Extract the (X, Y) coordinate from the center of the cell holding the provided text.  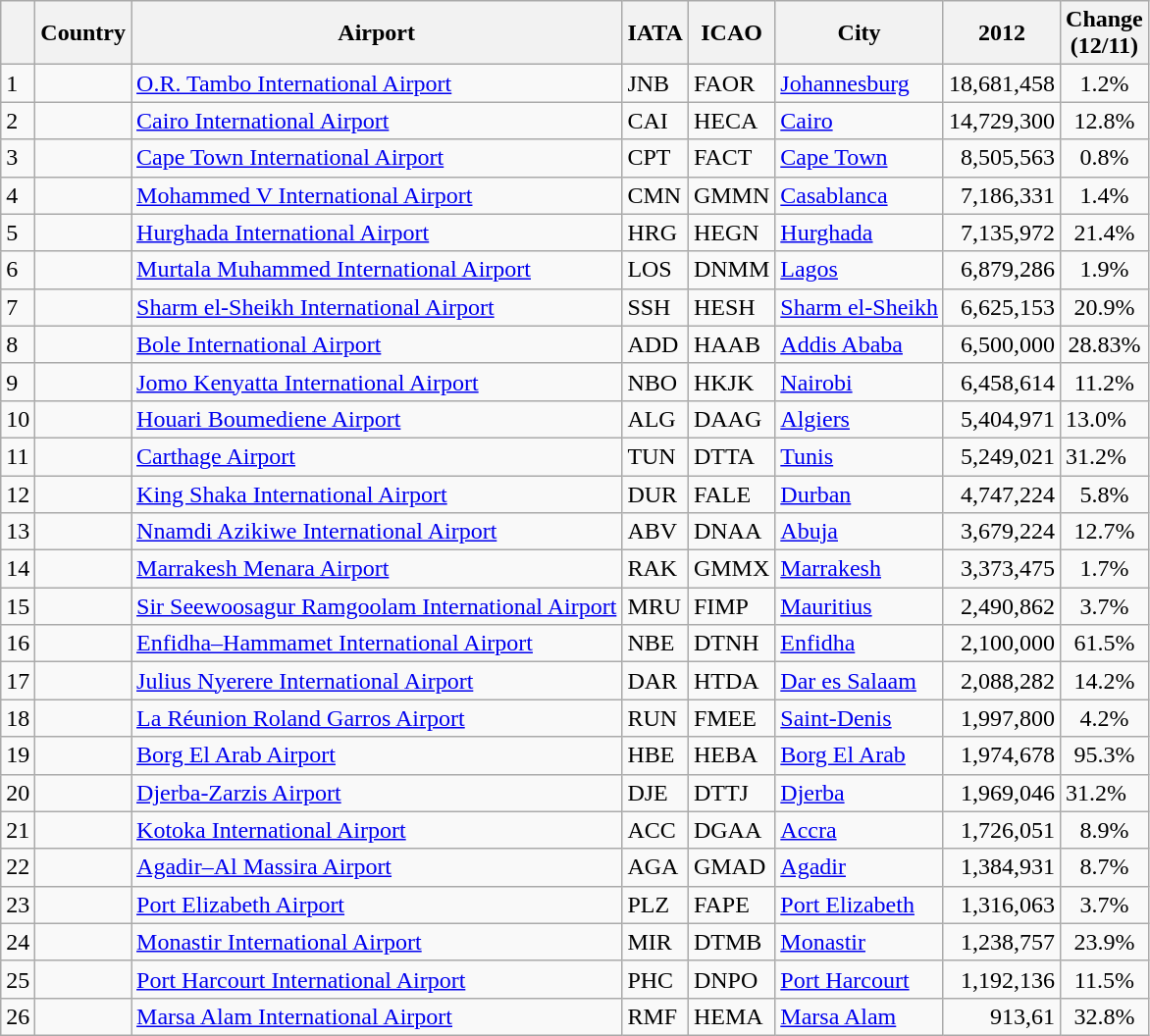
Casablanca (860, 195)
Djerba (860, 793)
FAPE (731, 905)
DTTJ (731, 793)
FALE (731, 493)
5.8% (1105, 493)
2,100,000 (1001, 644)
14.2% (1105, 681)
DTTA (731, 456)
La Réunion Roland Garros Airport (377, 718)
6,500,000 (1001, 344)
Marsa Alam International Airport (377, 1016)
3 (18, 158)
FIMP (731, 606)
AGA (655, 867)
Sir Seewoosagur Ramgoolam International Airport (377, 606)
Airport (377, 33)
Cairo (860, 121)
Monastir (860, 942)
1,997,800 (1001, 718)
18 (18, 718)
Dar es Salaam (860, 681)
0.8% (1105, 158)
ICAO (731, 33)
6,625,153 (1001, 307)
3,373,475 (1001, 569)
95.3% (1105, 755)
O.R. Tambo International Airport (377, 83)
NBO (655, 382)
HEBA (731, 755)
HECA (731, 121)
4,747,224 (1001, 493)
ACC (655, 830)
LOS (655, 270)
6 (18, 270)
Enfidha (860, 644)
Port Harcourt International Airport (377, 979)
HKJK (731, 382)
Cape Town International Airport (377, 158)
24 (18, 942)
Tunis (860, 456)
6,458,614 (1001, 382)
1.4% (1105, 195)
1.2% (1105, 83)
Country (83, 33)
25 (18, 979)
ALG (655, 419)
5,249,021 (1001, 456)
12.7% (1105, 532)
ADD (655, 344)
FMEE (731, 718)
Abuja (860, 532)
Algiers (860, 419)
RAK (655, 569)
1,974,678 (1001, 755)
11.2% (1105, 382)
DUR (655, 493)
2,088,282 (1001, 681)
3,679,224 (1001, 532)
20 (18, 793)
32.8% (1105, 1016)
Sharm el-Sheikh International Airport (377, 307)
1,969,046 (1001, 793)
6,879,286 (1001, 270)
Nnamdi Azikiwe International Airport (377, 532)
9 (18, 382)
City (860, 33)
Enfidha–Hammamet International Airport (377, 644)
Houari Boumediene Airport (377, 419)
RUN (655, 718)
Port Elizabeth (860, 905)
17 (18, 681)
1,238,757 (1001, 942)
GMMX (731, 569)
RMF (655, 1016)
1.9% (1105, 270)
12.8% (1105, 121)
Bole International Airport (377, 344)
28.83% (1105, 344)
23 (18, 905)
Murtala Muhammed International Airport (377, 270)
PLZ (655, 905)
11.5% (1105, 979)
DAAG (731, 419)
8,505,563 (1001, 158)
21 (18, 830)
2012 (1001, 33)
Cape Town (860, 158)
1,192,136 (1001, 979)
DTNH (731, 644)
1 (18, 83)
HBE (655, 755)
JNB (655, 83)
Julius Nyerere International Airport (377, 681)
7,186,331 (1001, 195)
10 (18, 419)
Mauritius (860, 606)
23.9% (1105, 942)
Change (12/11) (1105, 33)
13.0% (1105, 419)
913,61 (1001, 1016)
FACT (731, 158)
14 (18, 569)
PHC (655, 979)
GMMN (731, 195)
DTMB (731, 942)
Marsa Alam (860, 1016)
2 (18, 121)
15 (18, 606)
Djerba-Zarzis Airport (377, 793)
Mohammed V International Airport (377, 195)
NBE (655, 644)
16 (18, 644)
7,135,972 (1001, 233)
19 (18, 755)
20.9% (1105, 307)
Agadir (860, 867)
1.7% (1105, 569)
DNMM (731, 270)
HRG (655, 233)
Hurghada International Airport (377, 233)
IATA (655, 33)
King Shaka International Airport (377, 493)
Port Elizabeth Airport (377, 905)
1,384,931 (1001, 867)
Hurghada (860, 233)
5,404,971 (1001, 419)
22 (18, 867)
Johannesburg (860, 83)
18,681,458 (1001, 83)
12 (18, 493)
Borg El Arab Airport (377, 755)
Port Harcourt (860, 979)
DNPO (731, 979)
13 (18, 532)
MRU (655, 606)
FAOR (731, 83)
11 (18, 456)
HAAB (731, 344)
2,490,862 (1001, 606)
CAI (655, 121)
4 (18, 195)
Durban (860, 493)
Jomo Kenyatta International Airport (377, 382)
7 (18, 307)
TUN (655, 456)
HEMA (731, 1016)
8.7% (1105, 867)
GMAD (731, 867)
DAR (655, 681)
8 (18, 344)
DNAA (731, 532)
CPT (655, 158)
Nairobi (860, 382)
DGAA (731, 830)
MIR (655, 942)
Carthage Airport (377, 456)
61.5% (1105, 644)
Borg El Arab (860, 755)
HESH (731, 307)
HTDA (731, 681)
DJE (655, 793)
Accra (860, 830)
1,316,063 (1001, 905)
ABV (655, 532)
Cairo International Airport (377, 121)
HEGN (731, 233)
Agadir–Al Massira Airport (377, 867)
Addis Ababa (860, 344)
26 (18, 1016)
Kotoka International Airport (377, 830)
Monastir International Airport (377, 942)
14,729,300 (1001, 121)
1,726,051 (1001, 830)
CMN (655, 195)
Lagos (860, 270)
Saint-Denis (860, 718)
21.4% (1105, 233)
5 (18, 233)
Marrakesh (860, 569)
4.2% (1105, 718)
8.9% (1105, 830)
Sharm el-Sheikh (860, 307)
Marrakesh Menara Airport (377, 569)
SSH (655, 307)
